Pinpoint the cell where the given text exists, returning its (x, y) midpoint coordinate. 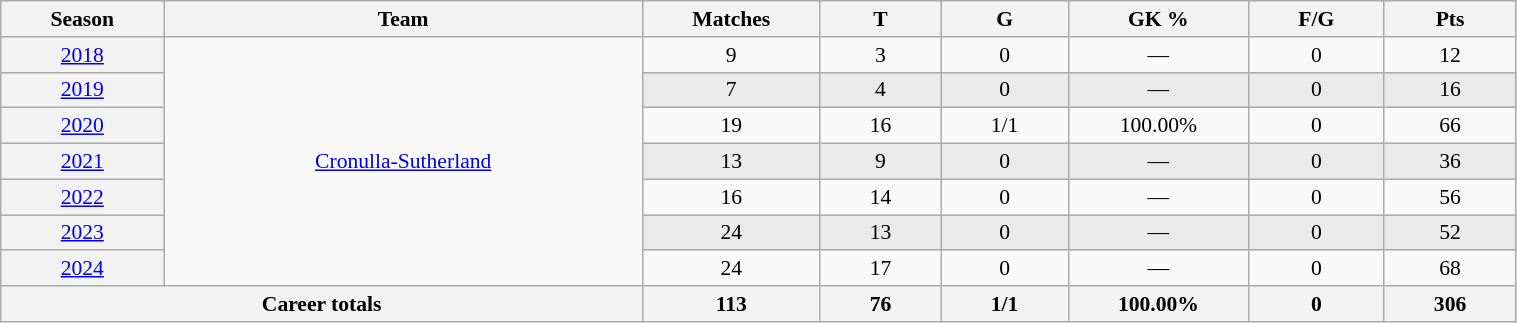
3 (880, 55)
2021 (82, 162)
2022 (82, 197)
14 (880, 197)
306 (1450, 304)
GK % (1158, 19)
Cronulla-Sutherland (404, 162)
17 (880, 269)
68 (1450, 269)
66 (1450, 126)
T (880, 19)
2019 (82, 90)
Season (82, 19)
G (1004, 19)
Career totals (322, 304)
7 (732, 90)
2023 (82, 233)
Pts (1450, 19)
2024 (82, 269)
F/G (1316, 19)
Team (404, 19)
4 (880, 90)
2020 (82, 126)
12 (1450, 55)
19 (732, 126)
76 (880, 304)
113 (732, 304)
Matches (732, 19)
56 (1450, 197)
2018 (82, 55)
52 (1450, 233)
36 (1450, 162)
